Locate the cell with the specified text and output its (X, Y) center coordinate. 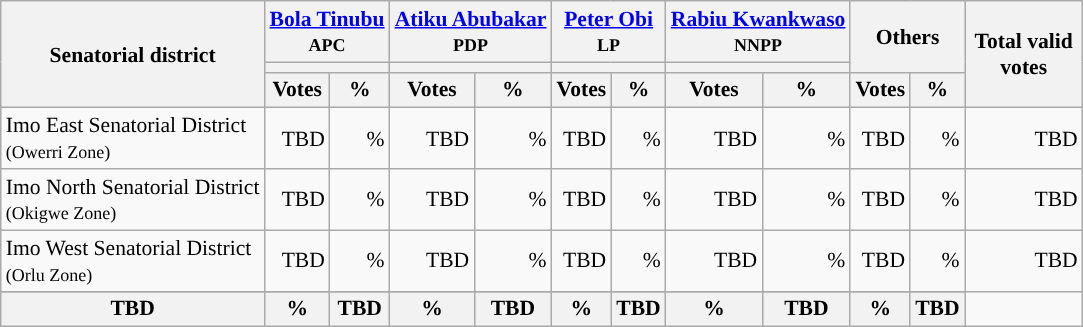
Imo West Senatorial District(Orlu Zone) (133, 260)
Others (907, 36)
Senatorial district (133, 54)
Rabiu KwankwasoNNPP (758, 32)
Atiku AbubakarPDP (471, 32)
Peter ObiLP (609, 32)
Bola TinubuAPC (326, 32)
Total valid votes (1024, 54)
Imo North Senatorial District(Okigwe Zone) (133, 200)
Imo East Senatorial District(Owerri Zone) (133, 138)
